Scan for the cell matching the given text and deliver its (x, y) coordinate at center. 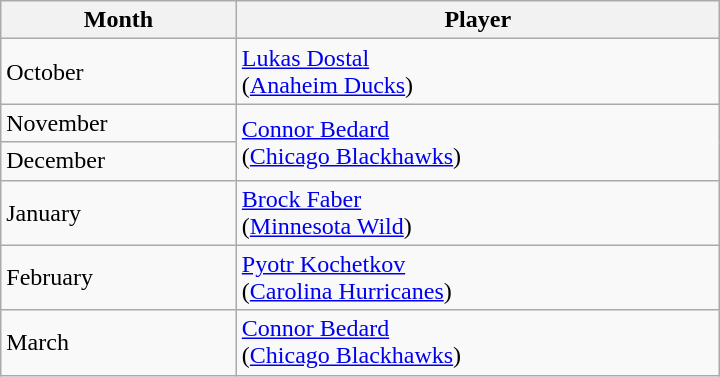
December (119, 161)
Player (478, 20)
Month (119, 20)
Lukas Dostal(Anaheim Ducks) (478, 72)
Pyotr Kochetkov(Carolina Hurricanes) (478, 278)
February (119, 278)
October (119, 72)
Brock Faber(Minnesota Wild) (478, 212)
November (119, 123)
March (119, 342)
January (119, 212)
